Provide the [X, Y] coordinate of the cell's center where the given text is located.  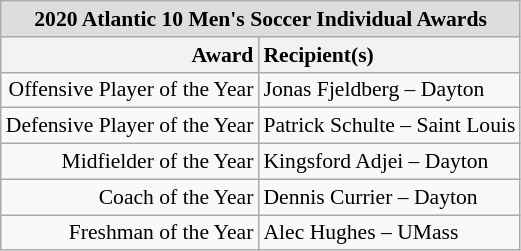
Coach of the Year [130, 197]
Dennis Currier – Dayton [389, 197]
Midfielder of the Year [130, 162]
Kingsford Adjei – Dayton [389, 162]
2020 Atlantic 10 Men's Soccer Individual Awards [261, 19]
Patrick Schulte – Saint Louis [389, 126]
Award [130, 55]
Defensive Player of the Year [130, 126]
Jonas Fjeldberg – Dayton [389, 90]
Alec Hughes – UMass [389, 233]
Recipient(s) [389, 55]
Offensive Player of the Year [130, 90]
Freshman of the Year [130, 233]
